Determine the (X, Y) coordinate at the center of the cell enclosing the given text.  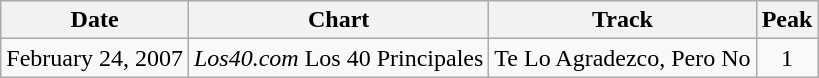
Peak (787, 20)
Date (95, 20)
Chart (338, 20)
Los40.com Los 40 Principales (338, 58)
Te Lo Agradezco, Pero No (622, 58)
1 (787, 58)
Track (622, 20)
February 24, 2007 (95, 58)
